Search for the cell housing the specified text and yield its [x, y] center coordinate. 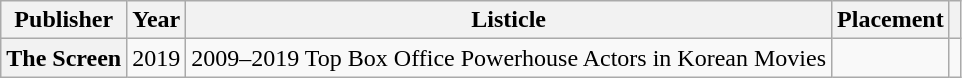
Year [156, 20]
2019 [156, 58]
Publisher [64, 20]
2009–2019 Top Box Office Powerhouse Actors in Korean Movies [509, 58]
Placement [891, 20]
The Screen [64, 58]
Listicle [509, 20]
